Search for the cell housing the specified text and yield its (X, Y) center coordinate. 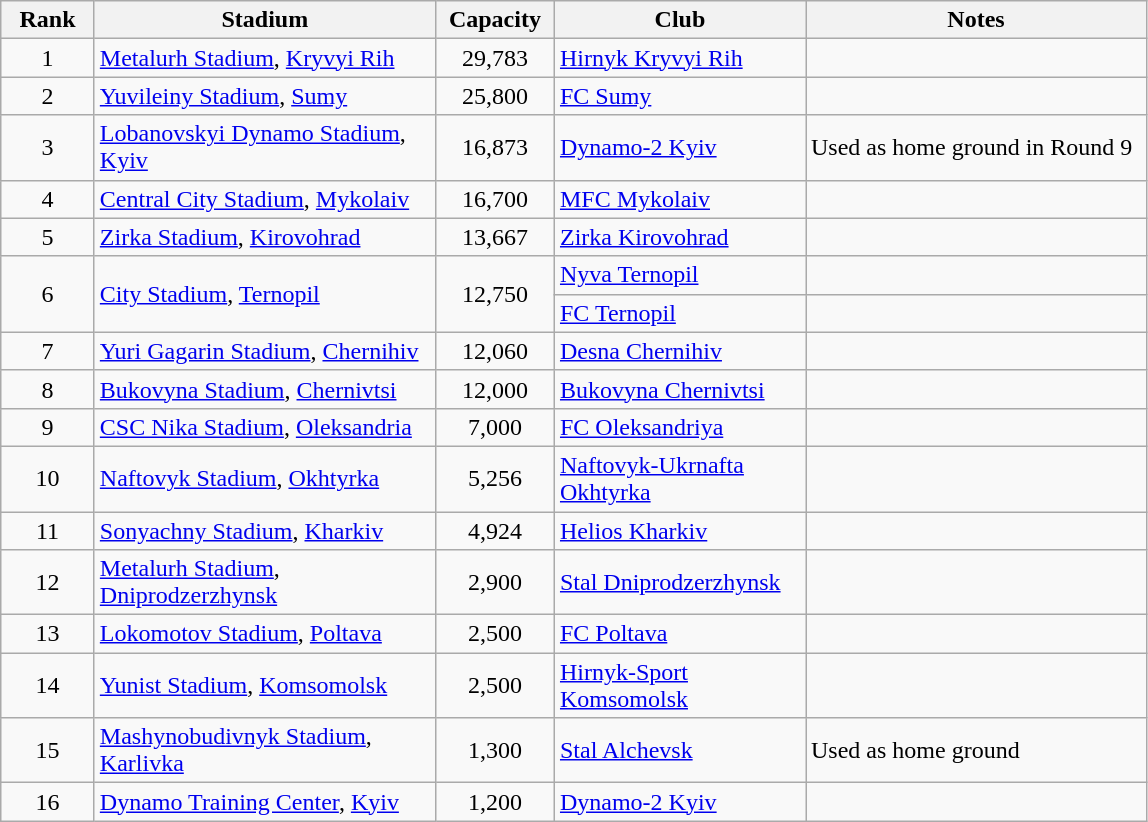
Stal Dniprodzerzhynsk (680, 582)
11 (48, 531)
CSC Nika Stadium, Oleksandria (264, 427)
2 (48, 96)
MFC Mykolaiv (680, 199)
7,000 (494, 427)
12,060 (494, 351)
16,873 (494, 148)
13,667 (494, 237)
25,800 (494, 96)
10 (48, 478)
12 (48, 582)
Sonyachny Stadium, Kharkiv (264, 531)
Helios Kharkiv (680, 531)
Desna Chernihiv (680, 351)
Naftovyk Stadium, Okhtyrka (264, 478)
9 (48, 427)
Zirka Stadium, Kirovohrad (264, 237)
14 (48, 686)
15 (48, 750)
2,900 (494, 582)
Rank (48, 20)
Zirka Kirovohrad (680, 237)
29,783 (494, 58)
5,256 (494, 478)
FC Sumy (680, 96)
Dynamo Training Center, Kyiv (264, 802)
Yuri Gagarin Stadium, Chernihiv (264, 351)
Bukovyna Chernivtsi (680, 389)
8 (48, 389)
Club (680, 20)
Capacity (494, 20)
FC Poltava (680, 634)
7 (48, 351)
Yuvileiny Stadium, Sumy (264, 96)
12,000 (494, 389)
Yunist Stadium, Komsomolsk (264, 686)
Naftovyk-Ukrnafta Okhtyrka (680, 478)
City Stadium, Ternopil (264, 294)
FC Ternopil (680, 313)
13 (48, 634)
Hirnyk Kryvyi Rih (680, 58)
Nyva Ternopil (680, 275)
4,924 (494, 531)
Used as home ground (976, 750)
Hirnyk-Sport Komsomolsk (680, 686)
6 (48, 294)
5 (48, 237)
1 (48, 58)
Used as home ground in Round 9 (976, 148)
Bukovyna Stadium, Chernivtsi (264, 389)
Stal Alchevsk (680, 750)
Metalurh Stadium, Dniprodzerzhynsk (264, 582)
1,200 (494, 802)
1,300 (494, 750)
Notes (976, 20)
16 (48, 802)
3 (48, 148)
Stadium (264, 20)
Lobanovskyi Dynamo Stadium, Kyiv (264, 148)
Metalurh Stadium, Kryvyi Rih (264, 58)
FC Oleksandriya (680, 427)
Central City Stadium, Mykolaiv (264, 199)
Lokomotov Stadium, Poltava (264, 634)
16,700 (494, 199)
Mashynobudivnyk Stadium, Karlivka (264, 750)
4 (48, 199)
12,750 (494, 294)
